Detect which cell encompasses the target text, then output its [x, y] center coordinate. 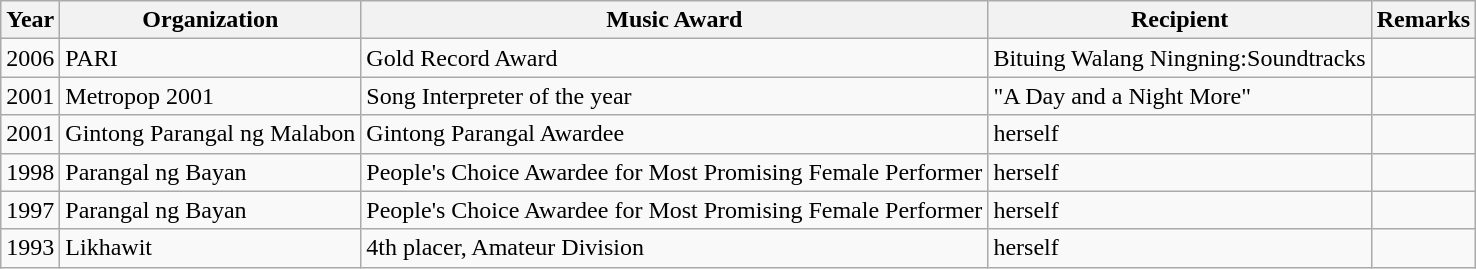
Recipient [1180, 20]
Remarks [1423, 20]
1998 [30, 172]
PARI [210, 58]
Song Interpreter of the year [674, 96]
Likhawit [210, 248]
Year [30, 20]
Music Award [674, 20]
Metropop 2001 [210, 96]
"A Day and a Night More" [1180, 96]
Bituing Walang Ningning:Soundtracks [1180, 58]
Gintong Parangal ng Malabon [210, 134]
1993 [30, 248]
1997 [30, 210]
2006 [30, 58]
Gintong Parangal Awardee [674, 134]
Gold Record Award [674, 58]
Organization [210, 20]
4th placer, Amateur Division [674, 248]
